Output the [x, y] coordinate of the center of the cell containing the given text.  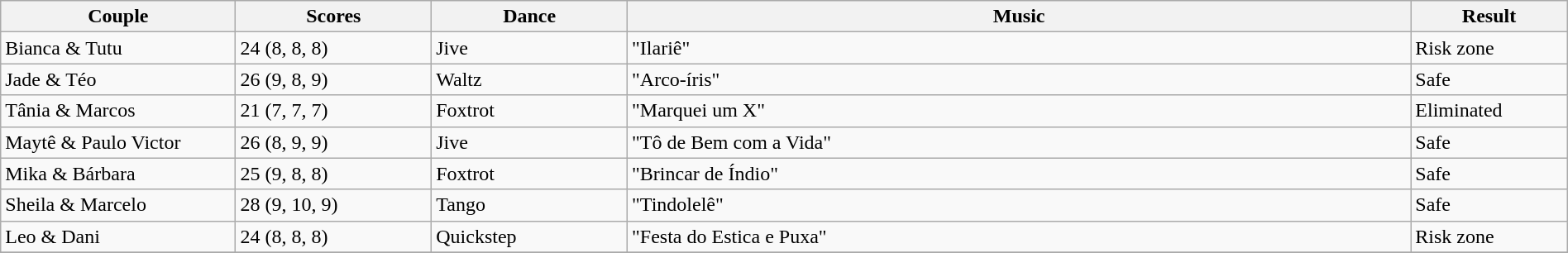
21 (7, 7, 7) [334, 111]
Maytê & Paulo Victor [118, 142]
"Marquei um X" [1019, 111]
Eliminated [1489, 111]
"Ilariê" [1019, 48]
Couple [118, 17]
Tango [529, 205]
Jade & Téo [118, 79]
Sheila & Marcelo [118, 205]
25 (9, 8, 8) [334, 174]
"Tô de Bem com a Vida" [1019, 142]
Tânia & Marcos [118, 111]
Mika & Bárbara [118, 174]
"Brincar de Índio" [1019, 174]
Music [1019, 17]
"Tindolelê" [1019, 205]
Result [1489, 17]
28 (9, 10, 9) [334, 205]
Dance [529, 17]
26 (9, 8, 9) [334, 79]
26 (8, 9, 9) [334, 142]
Waltz [529, 79]
Bianca & Tutu [118, 48]
Quickstep [529, 236]
"Arco-íris" [1019, 79]
Leo & Dani [118, 236]
Scores [334, 17]
"Festa do Estica e Puxa" [1019, 236]
